Return the [X, Y] coordinate for the center point of the cell that contains the specified text.  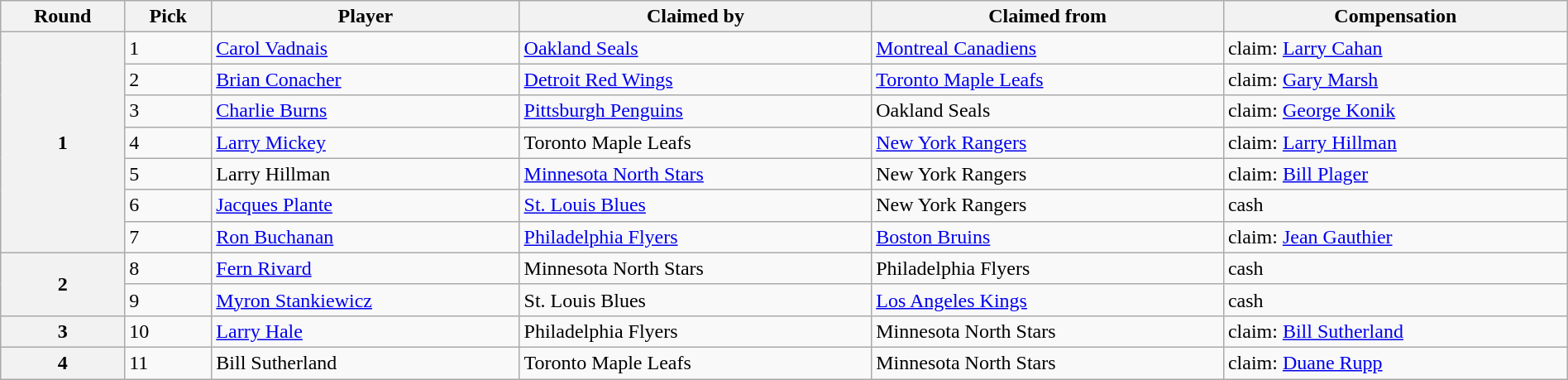
claim: Larry Hillman [1395, 142]
Bill Sutherland [366, 363]
claim: George Konik [1395, 111]
claim: Larry Cahan [1395, 48]
Claimed by [696, 17]
10 [169, 331]
Claimed from [1048, 17]
5 [169, 174]
claim: Duane Rupp [1395, 363]
Detroit Red Wings [696, 79]
6 [169, 205]
Fern Rivard [366, 268]
claim: Jean Gauthier [1395, 237]
11 [169, 363]
Jacques Plante [366, 205]
Pick [169, 17]
Montreal Canadiens [1048, 48]
claim: Bill Sutherland [1395, 331]
9 [169, 300]
Compensation [1395, 17]
claim: Gary Marsh [1395, 79]
Player [366, 17]
Carol Vadnais [366, 48]
Charlie Burns [366, 111]
Ron Buchanan [366, 237]
Myron Stankiewicz [366, 300]
Boston Bruins [1048, 237]
Larry Hale [366, 331]
Round [63, 17]
Larry Mickey [366, 142]
Los Angeles Kings [1048, 300]
Pittsburgh Penguins [696, 111]
7 [169, 237]
claim: Bill Plager [1395, 174]
Larry Hillman [366, 174]
8 [169, 268]
Brian Conacher [366, 79]
